Pinpoint the cell where the given text exists, returning its (x, y) midpoint coordinate. 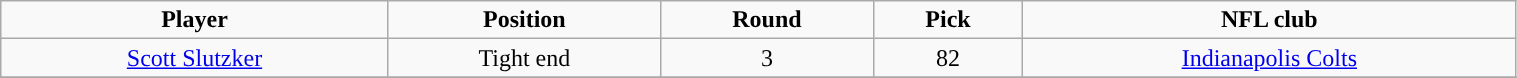
3 (766, 58)
Indianapolis Colts (1270, 58)
NFL club (1270, 20)
82 (948, 58)
Player (194, 20)
Tight end (524, 58)
Pick (948, 20)
Round (766, 20)
Scott Slutzker (194, 58)
Position (524, 20)
